Provide the [X, Y] coordinate of the cell's center where the given text is located.  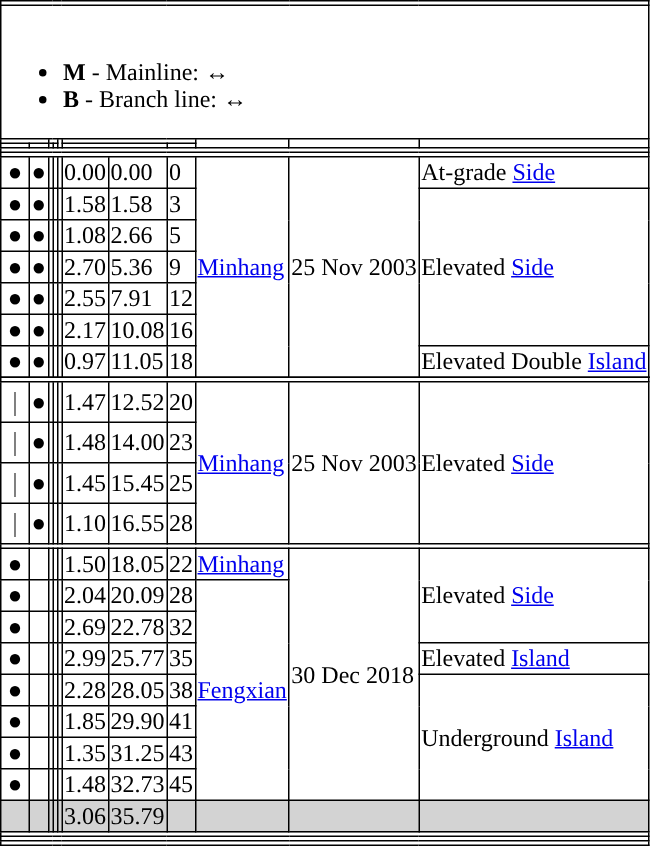
2.28 [85, 690]
1.08 [85, 236]
2.55 [85, 299]
At-grade Side [534, 173]
3.06 [85, 816]
30 Dec 2018 [354, 674]
1.85 [85, 722]
2.70 [85, 267]
3 [181, 204]
31.25 [137, 753]
1.35 [85, 753]
2.04 [85, 596]
14.00 [137, 442]
9 [181, 267]
45 [181, 785]
29.90 [137, 722]
7.91 [137, 299]
18.05 [137, 564]
35 [181, 659]
20.09 [137, 596]
2.17 [85, 330]
M - Mainline: ↔ B - Branch line: ↔ [325, 72]
5 [181, 236]
0 [181, 173]
Elevated Island [534, 659]
1.47 [85, 402]
2.69 [85, 627]
16.55 [137, 523]
11.05 [137, 362]
28.05 [137, 690]
18 [181, 362]
12 [181, 299]
23 [181, 442]
32.73 [137, 785]
20 [181, 402]
25.77 [137, 659]
22 [181, 564]
1.45 [85, 483]
41 [181, 722]
2.99 [85, 659]
22.78 [137, 627]
25 [181, 483]
Fengxian [242, 690]
38 [181, 690]
Elevated Double Island [534, 362]
1.10 [85, 523]
1.50 [85, 564]
43 [181, 753]
32 [181, 627]
35.79 [137, 816]
Underground Island [534, 737]
5.36 [137, 267]
2.66 [137, 236]
15.45 [137, 483]
0.97 [85, 362]
16 [181, 330]
10.08 [137, 330]
12.52 [137, 402]
